Return the (X, Y) coordinate for the center point of the cell that contains the specified text.  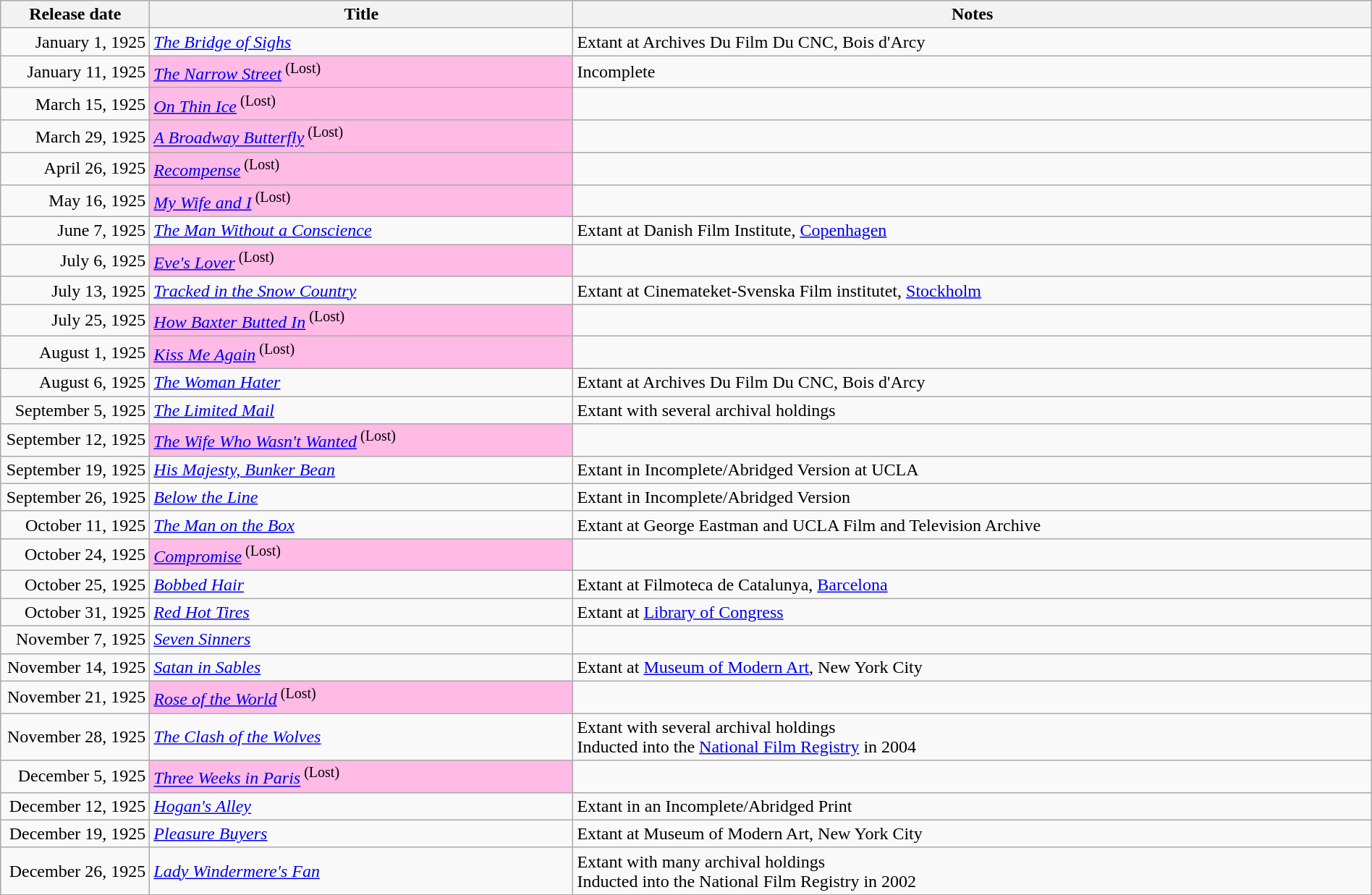
December 5, 1925 (75, 777)
Seven Sinners (362, 640)
The Bridge of Sighs (362, 42)
March 29, 1925 (75, 136)
May 16, 1925 (75, 201)
October 11, 1925 (75, 525)
Title (362, 14)
December 26, 1925 (75, 871)
November 21, 1925 (75, 697)
July 25, 1925 (75, 320)
The Wife Who Wasn't Wanted (Lost) (362, 440)
November 28, 1925 (75, 737)
My Wife and I (Lost) (362, 201)
Extant at George Eastman and UCLA Film and Television Archive (973, 525)
The Clash of the Wolves (362, 737)
Red Hot Tires (362, 612)
Three Weeks in Paris (Lost) (362, 777)
How Baxter Butted In (Lost) (362, 320)
Bobbed Hair (362, 585)
Rose of the World (Lost) (362, 697)
September 19, 1925 (75, 470)
Release date (75, 14)
September 26, 1925 (75, 497)
On Thin Ice (Lost) (362, 104)
November 7, 1925 (75, 640)
Extant in Incomplete/Abridged Version at UCLA (973, 470)
Satan in Sables (362, 667)
Hogan's Alley (362, 806)
August 1, 1925 (75, 353)
Extant at Library of Congress (973, 612)
Extant with many archival holdingsInducted into the National Film Registry in 2002 (973, 871)
The Man Without a Conscience (362, 231)
Notes (973, 14)
A Broadway Butterfly (Lost) (362, 136)
December 12, 1925 (75, 806)
Incomplete (973, 72)
September 12, 1925 (75, 440)
January 11, 1925 (75, 72)
The Man on the Box (362, 525)
Tracked in the Snow Country (362, 290)
July 13, 1925 (75, 290)
Extant at Cinemateket-Svenska Film institutet, Stockholm (973, 290)
Extant in Incomplete/Abridged Version (973, 497)
Pleasure Buyers (362, 834)
January 1, 1925 (75, 42)
The Narrow Street (Lost) (362, 72)
October 24, 1925 (75, 554)
April 26, 1925 (75, 169)
Extant with several archival holdings (973, 410)
Compromise (Lost) (362, 554)
October 25, 1925 (75, 585)
October 31, 1925 (75, 612)
June 7, 1925 (75, 231)
Eve's Lover (Lost) (362, 260)
September 5, 1925 (75, 410)
November 14, 1925 (75, 667)
Extant in an Incomplete/Abridged Print (973, 806)
Extant with several archival holdings Inducted into the National Film Registry in 2004 (973, 737)
Below the Line (362, 497)
The Woman Hater (362, 382)
December 19, 1925 (75, 834)
Kiss Me Again (Lost) (362, 353)
His Majesty, Bunker Bean (362, 470)
Extant at Danish Film Institute, Copenhagen (973, 231)
July 6, 1925 (75, 260)
August 6, 1925 (75, 382)
Extant at Filmoteca de Catalunya, Barcelona (973, 585)
The Limited Mail (362, 410)
Lady Windermere's Fan (362, 871)
March 15, 1925 (75, 104)
Recompense (Lost) (362, 169)
